Find where the given text appears and provide that cell's center as [X, Y] coordinate. 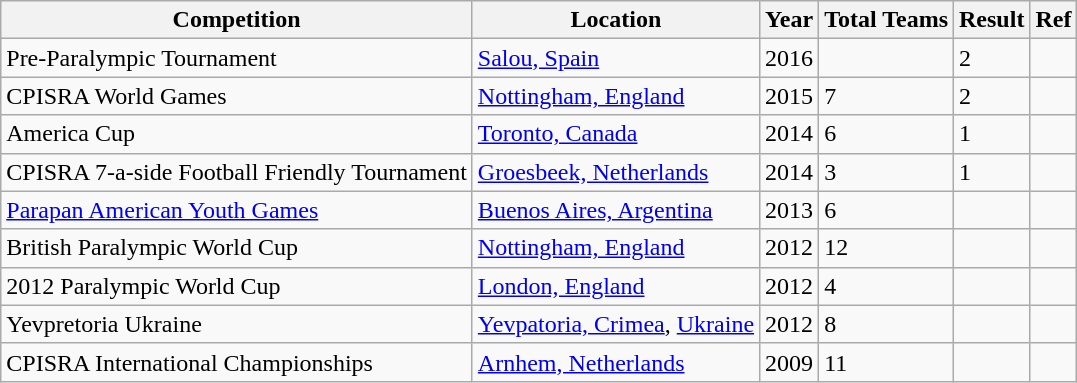
Year [790, 20]
Buenos Aires, Argentina [616, 210]
2016 [790, 58]
Yevpretoria Ukraine [237, 324]
Result [992, 20]
Pre-Paralympic Tournament [237, 58]
CPISRA International Championships [237, 362]
Competition [237, 20]
4 [886, 286]
2013 [790, 210]
2009 [790, 362]
8 [886, 324]
Total Teams [886, 20]
3 [886, 172]
Toronto, Canada [616, 134]
London, England [616, 286]
CPISRA World Games [237, 96]
2012 Paralympic World Cup [237, 286]
Groesbeek, Netherlands [616, 172]
2015 [790, 96]
British Paralympic World Cup [237, 248]
Salou, Spain [616, 58]
Arnhem, Netherlands [616, 362]
Yevpatoria, Crimea, Ukraine [616, 324]
Location [616, 20]
CPISRA 7-a-side Football Friendly Tournament [237, 172]
7 [886, 96]
12 [886, 248]
Parapan American Youth Games [237, 210]
11 [886, 362]
Ref [1054, 20]
America Cup [237, 134]
